Detect which cell encompasses the target text, then output its (x, y) center coordinate. 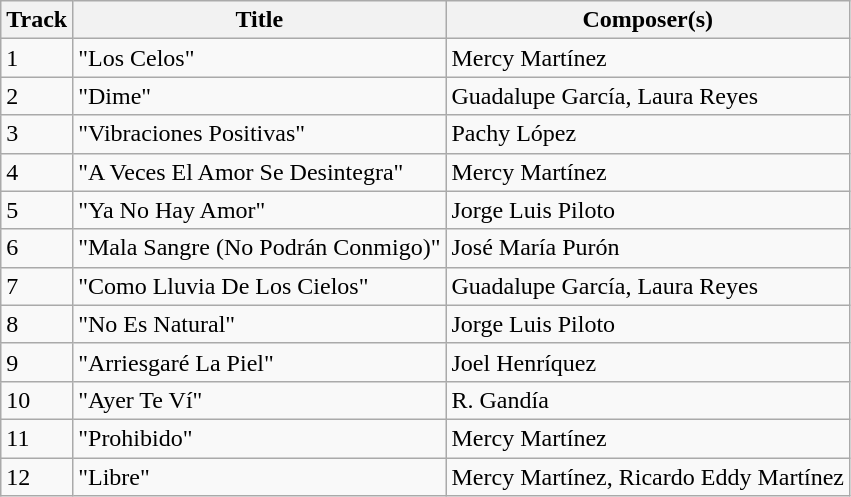
"Prohibido" (260, 438)
"Ya No Hay Amor" (260, 210)
"A Veces El Amor Se Desintegra" (260, 172)
R. Gandía (648, 400)
Joel Henríquez (648, 362)
"Como Lluvia De Los Cielos" (260, 286)
"Ayer Te Ví" (260, 400)
3 (37, 134)
10 (37, 400)
Track (37, 20)
8 (37, 324)
"Libre" (260, 477)
José María Purón (648, 248)
"Arriesgaré La Piel" (260, 362)
5 (37, 210)
"Vibraciones Positivas" (260, 134)
"Los Celos" (260, 58)
7 (37, 286)
6 (37, 248)
Pachy López (648, 134)
Title (260, 20)
9 (37, 362)
2 (37, 96)
4 (37, 172)
"No Es Natural" (260, 324)
1 (37, 58)
"Dime" (260, 96)
11 (37, 438)
12 (37, 477)
Composer(s) (648, 20)
Mercy Martínez, Ricardo Eddy Martínez (648, 477)
"Mala Sangre (No Podrán Conmigo)" (260, 248)
